Capture the cell that displays the provided text and extract its [x, y] central coordinate. 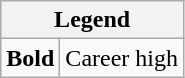
Career high [122, 58]
Bold [30, 58]
Legend [92, 20]
